Output the (x, y) coordinate of the center of the cell containing the given text.  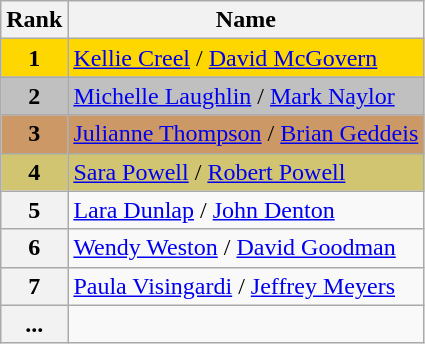
Julianne Thompson / Brian Geddeis (246, 134)
4 (34, 172)
Rank (34, 20)
2 (34, 96)
Sara Powell / Robert Powell (246, 172)
Name (246, 20)
3 (34, 134)
Lara Dunlap / John Denton (246, 210)
Paula Visingardi / Jeffrey Meyers (246, 286)
... (34, 324)
7 (34, 286)
Kellie Creel / David McGovern (246, 58)
Wendy Weston / David Goodman (246, 248)
5 (34, 210)
1 (34, 58)
6 (34, 248)
Michelle Laughlin / Mark Naylor (246, 96)
